Scan for the cell matching the given text and deliver its [x, y] coordinate at center. 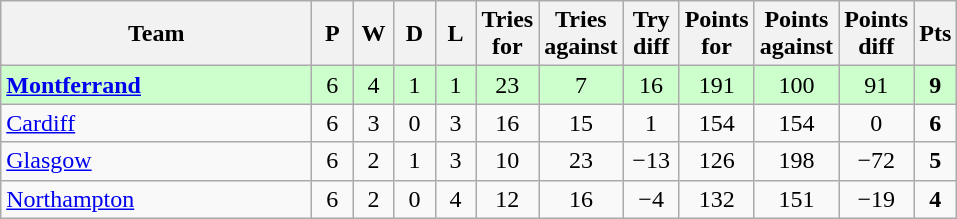
Glasgow [156, 161]
Points diff [876, 34]
7 [581, 85]
126 [716, 161]
Cardiff [156, 123]
100 [796, 85]
Montferrand [156, 85]
−19 [876, 199]
10 [508, 161]
Team [156, 34]
132 [716, 199]
D [414, 34]
12 [508, 199]
W [374, 34]
Tries against [581, 34]
−13 [651, 161]
151 [796, 199]
Try diff [651, 34]
15 [581, 123]
−72 [876, 161]
Points for [716, 34]
Pts [936, 34]
P [332, 34]
Points against [796, 34]
91 [876, 85]
L [456, 34]
5 [936, 161]
−4 [651, 199]
Tries for [508, 34]
Northampton [156, 199]
9 [936, 85]
198 [796, 161]
191 [716, 85]
